Scan for the cell matching the given text and deliver its (X, Y) coordinate at center. 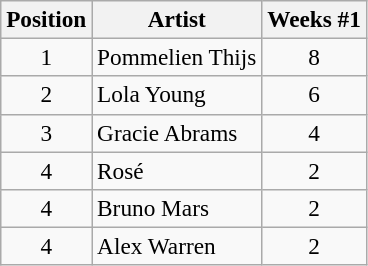
Pommelien Thijs (177, 57)
3 (46, 133)
Gracie Abrams (177, 133)
Lola Young (177, 95)
Bruno Mars (177, 208)
8 (314, 57)
6 (314, 95)
Weeks #1 (314, 19)
1 (46, 57)
Rosé (177, 170)
Position (46, 19)
Alex Warren (177, 246)
Artist (177, 19)
